For the text-containing cell, return its midpoint in (x, y) coordinate format. 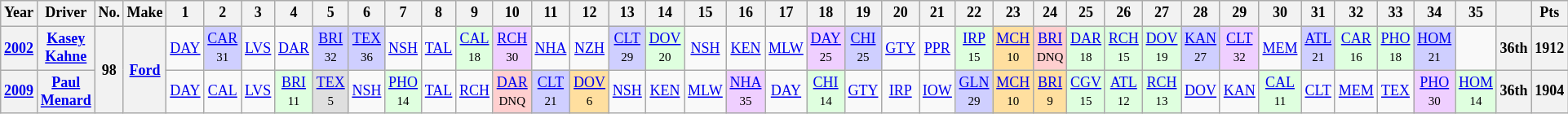
TEX (1395, 92)
26 (1123, 13)
RCH30 (512, 48)
22 (974, 13)
PHO18 (1395, 48)
DOV6 (590, 92)
9 (475, 13)
3 (258, 13)
PHO30 (1434, 92)
CHI14 (826, 92)
10 (512, 13)
DAR18 (1087, 48)
15 (705, 13)
23 (1013, 13)
24 (1051, 13)
11 (551, 13)
33 (1395, 13)
BRI11 (294, 92)
98 (109, 70)
34 (1434, 13)
TEX36 (367, 48)
RCH (475, 92)
14 (665, 13)
1904 (1550, 92)
KAN (1239, 92)
28 (1201, 13)
KAN27 (1201, 48)
Year (20, 13)
GLN29 (974, 92)
NZH (590, 48)
Ford (145, 70)
IOW (937, 92)
HOM21 (1434, 48)
CLT32 (1239, 48)
20 (901, 13)
7 (403, 13)
27 (1162, 13)
CLT (1318, 92)
13 (627, 13)
12 (590, 13)
2002 (20, 48)
19 (863, 13)
NHA (551, 48)
CAR31 (223, 48)
Driver (65, 13)
DAY25 (826, 48)
30 (1280, 13)
DOV20 (665, 48)
PPR (937, 48)
DOV (1201, 92)
Make (145, 13)
CHI25 (863, 48)
Pts (1550, 13)
NHA35 (746, 92)
RCH15 (1123, 48)
31 (1318, 13)
CAL18 (475, 48)
4 (294, 13)
ATL12 (1123, 92)
16 (746, 13)
RCH13 (1162, 92)
HOM14 (1477, 92)
6 (367, 13)
CGV15 (1087, 92)
BRIDNQ (1051, 48)
18 (826, 13)
17 (786, 13)
1912 (1550, 48)
1 (185, 13)
5 (330, 13)
CAR16 (1356, 48)
32 (1356, 13)
CLT21 (551, 92)
CLT29 (627, 48)
IRP15 (974, 48)
ATL21 (1318, 48)
CAL (223, 92)
PHO14 (403, 92)
DOV19 (1162, 48)
2 (223, 13)
TEX5 (330, 92)
BRI9 (1051, 92)
IRP (901, 92)
DARDNQ (512, 92)
No. (109, 13)
29 (1239, 13)
35 (1477, 13)
2009 (20, 92)
Paul Menard (65, 92)
25 (1087, 13)
8 (438, 13)
CAL11 (1280, 92)
Kasey Kahne (65, 48)
21 (937, 13)
BRI32 (330, 48)
DAR (294, 48)
